Return [x, y] of the center of cell containing provided text 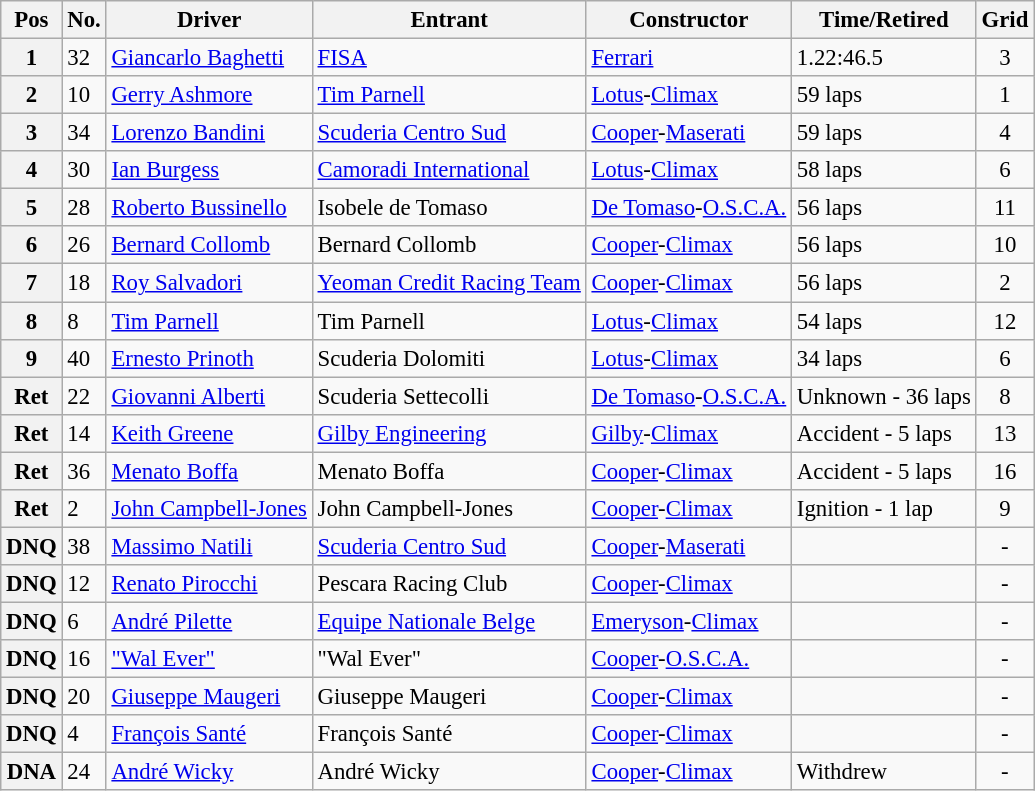
Ferrari [688, 58]
14 [84, 433]
38 [84, 546]
Camoradi International [449, 170]
5 [32, 208]
Gerry Ashmore [209, 95]
Roy Salvadori [209, 283]
Cooper-O.S.C.A. [688, 659]
30 [84, 170]
32 [84, 58]
Roberto Bussinello [209, 208]
DNA [32, 772]
Renato Pirocchi [209, 584]
Emeryson-Climax [688, 621]
13 [1004, 433]
Pos [32, 20]
Unknown - 36 laps [884, 396]
24 [84, 772]
Gilby-Climax [688, 433]
26 [84, 245]
11 [1004, 208]
Isobele de Tomaso [449, 208]
Keith Greene [209, 433]
Yeoman Credit Racing Team [449, 283]
Entrant [449, 20]
FISA [449, 58]
34 [84, 133]
Time/Retired [884, 20]
Scuderia Dolomiti [449, 358]
40 [84, 358]
20 [84, 697]
André Pilette [209, 621]
36 [84, 471]
Scuderia Settecolli [449, 396]
22 [84, 396]
Ernesto Prinoth [209, 358]
7 [32, 283]
28 [84, 208]
34 laps [884, 358]
Massimo Natili [209, 546]
54 laps [884, 321]
Ignition - 1 lap [884, 509]
18 [84, 283]
Driver [209, 20]
Constructor [688, 20]
Lorenzo Bandini [209, 133]
Withdrew [884, 772]
1.22:46.5 [884, 58]
58 laps [884, 170]
Pescara Racing Club [449, 584]
Equipe Nationale Belge [449, 621]
Grid [1004, 20]
No. [84, 20]
Giancarlo Baghetti [209, 58]
Ian Burgess [209, 170]
Gilby Engineering [449, 433]
Giovanni Alberti [209, 396]
